Search for the cell housing the specified text and yield its [X, Y] center coordinate. 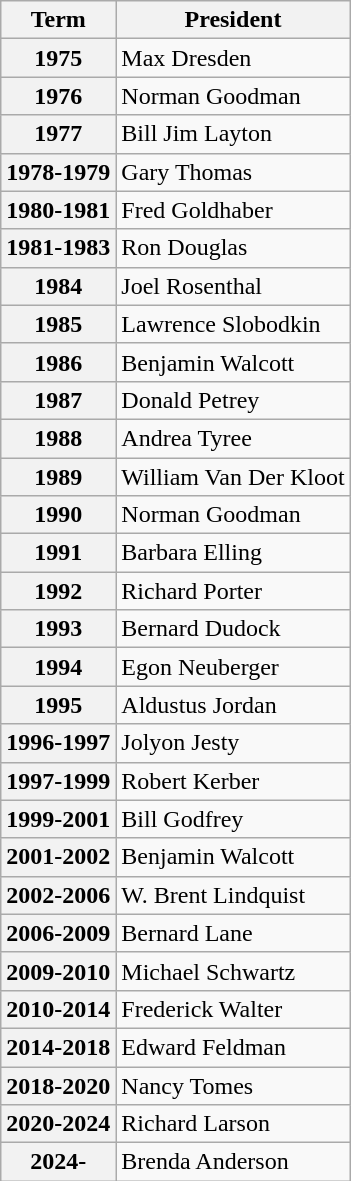
1986 [58, 362]
2009-2010 [58, 971]
Edward Feldman [233, 1047]
Frederick Walter [233, 1009]
1999-2001 [58, 819]
Andrea Tyree [233, 438]
Brenda Anderson [233, 1162]
Ron Douglas [233, 248]
Egon Neuberger [233, 667]
1991 [58, 553]
2020-2024 [58, 1124]
Fred Goldhaber [233, 210]
Joel Rosenthal [233, 286]
2024- [58, 1162]
W. Brent Lindquist [233, 895]
Aldustus Jordan [233, 705]
2010-2014 [58, 1009]
2006-2009 [58, 933]
1993 [58, 629]
1980-1981 [58, 210]
1977 [58, 134]
Gary Thomas [233, 172]
1984 [58, 286]
1978-1979 [58, 172]
1981-1983 [58, 248]
1997-1999 [58, 781]
Donald Petrey [233, 400]
Richard Larson [233, 1124]
Robert Kerber [233, 781]
2001-2002 [58, 857]
Term [58, 20]
Lawrence Slobodkin [233, 324]
Nancy Tomes [233, 1085]
2018-2020 [58, 1085]
1976 [58, 96]
Richard Porter [233, 591]
1985 [58, 324]
Bernard Dudock [233, 629]
1995 [58, 705]
1994 [58, 667]
1996-1997 [58, 743]
Max Dresden [233, 58]
1987 [58, 400]
1975 [58, 58]
Jolyon Jesty [233, 743]
Bill Godfrey [233, 819]
1990 [58, 515]
2002-2006 [58, 895]
Barbara Elling [233, 553]
Michael Schwartz [233, 971]
1992 [58, 591]
1989 [58, 477]
1988 [58, 438]
William Van Der Kloot [233, 477]
2014-2018 [58, 1047]
Bernard Lane [233, 933]
President [233, 20]
Bill Jim Layton [233, 134]
